Output the [X, Y] coordinate of the center of the cell containing the given text.  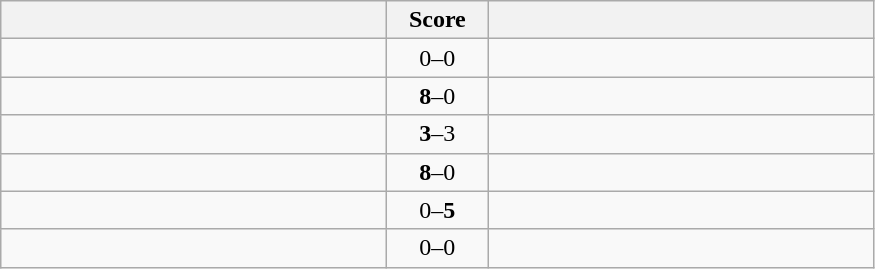
Score [438, 20]
3–3 [438, 134]
0–5 [438, 210]
